For the text-containing cell, return its midpoint in [X, Y] coordinate format. 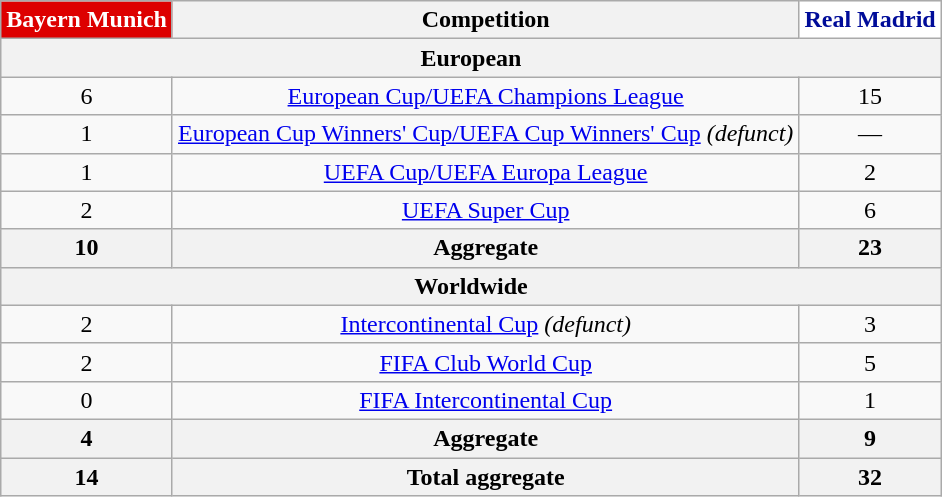
Intercontinental Cup (defunct) [485, 324]
4 [87, 438]
15 [870, 96]
Total aggregate [485, 477]
Bayern Munich [87, 20]
32 [870, 477]
European Cup/UEFA Champions League [485, 96]
Competition [485, 20]
— [870, 134]
3 [870, 324]
European Cup Winners' Cup/UEFA Cup Winners' Cup (defunct) [485, 134]
FIFA Intercontinental Cup [485, 400]
23 [870, 248]
FIFA Club World Cup [485, 362]
9 [870, 438]
UEFA Super Cup [485, 210]
UEFA Cup/UEFA Europa League [485, 172]
Worldwide [472, 286]
10 [87, 248]
Real Madrid [870, 20]
5 [870, 362]
European [472, 58]
0 [87, 400]
14 [87, 477]
